From the cell containing the given text, extract its center point as [X, Y] coordinate. 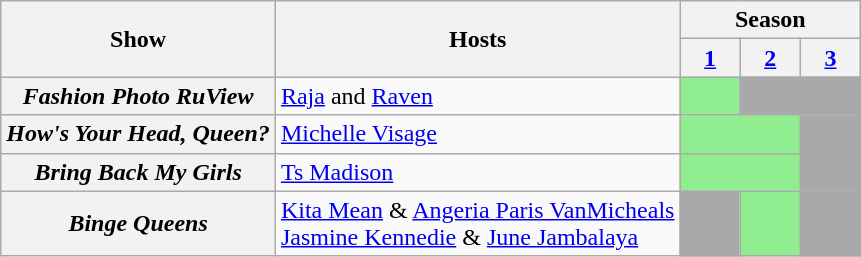
Fashion Photo RuView [138, 96]
Binge Queens [138, 224]
Season [770, 20]
Michelle Visage [478, 134]
2 [770, 58]
Bring Back My Girls [138, 172]
Kita Mean & Angeria Paris VanMichealsJasmine Kennedie & June Jambalaya [478, 224]
1 [710, 58]
3 [830, 58]
Raja and Raven [478, 96]
Ts Madison [478, 172]
Show [138, 39]
Hosts [478, 39]
How's Your Head, Queen? [138, 134]
